For the text-containing cell, return its midpoint in (X, Y) coordinate format. 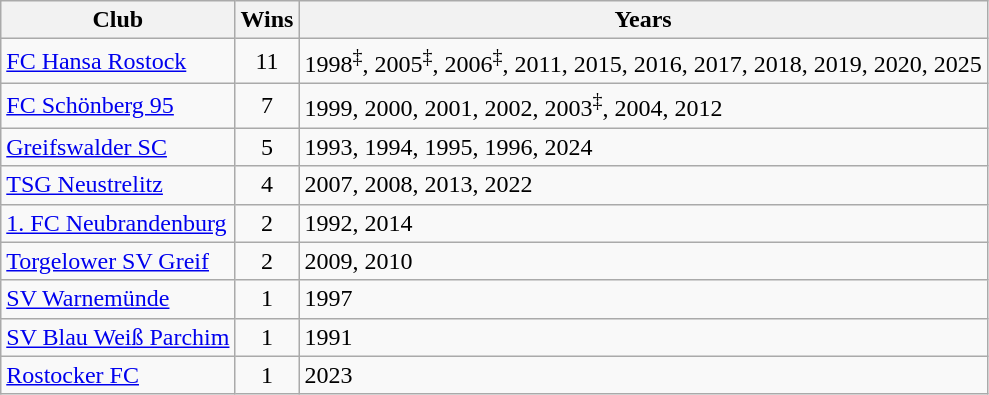
2009, 2010 (643, 261)
Torgelower SV Greif (118, 261)
4 (267, 185)
1997 (643, 299)
TSG Neustrelitz (118, 185)
Years (643, 20)
FC Hansa Rostock (118, 62)
Wins (267, 20)
Club (118, 20)
1999, 2000, 2001, 2002, 2003‡, 2004, 2012 (643, 106)
SV Blau Weiß Parchim (118, 337)
SV Warnemünde (118, 299)
7 (267, 106)
Greifswalder SC (118, 147)
1993, 1994, 1995, 1996, 2024 (643, 147)
Rostocker FC (118, 375)
1998‡, 2005‡, 2006‡, 2011, 2015, 2016, 2017, 2018, 2019, 2020, 2025 (643, 62)
1991 (643, 337)
FC Schönberg 95 (118, 106)
5 (267, 147)
1. FC Neubrandenburg (118, 223)
2007, 2008, 2013, 2022 (643, 185)
1992, 2014 (643, 223)
11 (267, 62)
2023 (643, 375)
